Pinpoint the cell where the given text exists, returning its (x, y) midpoint coordinate. 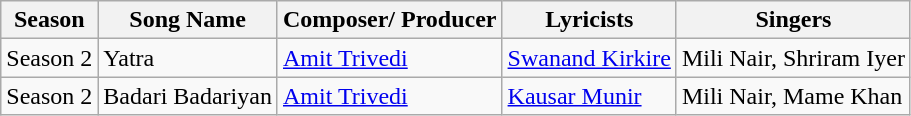
Mili Nair, Shriram Iyer (793, 58)
Song Name (188, 20)
Swanand Kirkire (589, 58)
Singers (793, 20)
Lyricists (589, 20)
Season (50, 20)
Yatra (188, 58)
Composer/ Producer (390, 20)
Mili Nair, Mame Khan (793, 96)
Badari Badariyan (188, 96)
Kausar Munir (589, 96)
